Capture the cell that displays the provided text and extract its [x, y] central coordinate. 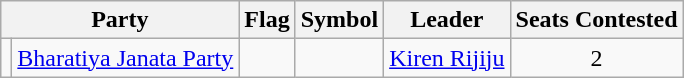
Kiren Rijiju [447, 58]
Leader [447, 20]
Party [120, 20]
Symbol [339, 20]
Flag [267, 20]
Bharatiya Janata Party [126, 58]
Seats Contested [596, 20]
2 [596, 58]
